Identify which cell holds the provided text, then report its [X, Y] central coordinate. 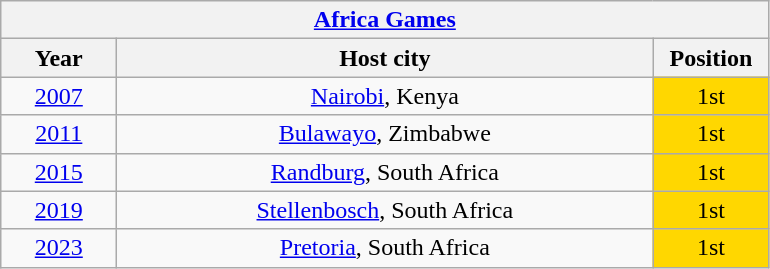
2019 [59, 210]
2007 [59, 96]
2015 [59, 172]
Year [59, 58]
Bulawayo, Zimbabwe [385, 134]
Randburg, South Africa [385, 172]
Stellenbosch, South Africa [385, 210]
Host city [385, 58]
Pretoria, South Africa [385, 248]
Nairobi, Kenya [385, 96]
2011 [59, 134]
Africa Games [385, 20]
2023 [59, 248]
Position [711, 58]
